Scan for the cell matching the given text and deliver its (x, y) coordinate at center. 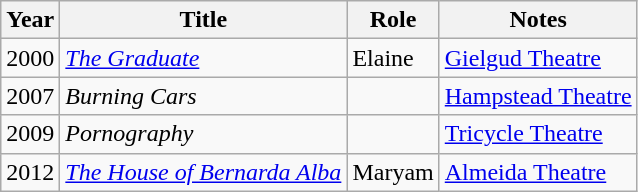
Title (204, 20)
Gielgud Theatre (538, 58)
Year (30, 20)
Burning Cars (204, 96)
2012 (30, 172)
Role (393, 20)
Hampstead Theatre (538, 96)
2007 (30, 96)
2000 (30, 58)
Almeida Theatre (538, 172)
Maryam (393, 172)
Elaine (393, 58)
The Graduate (204, 58)
Pornography (204, 134)
Notes (538, 20)
The House of Bernarda Alba (204, 172)
Tricycle Theatre (538, 134)
2009 (30, 134)
